Detect which cell encompasses the target text, then output its [X, Y] center coordinate. 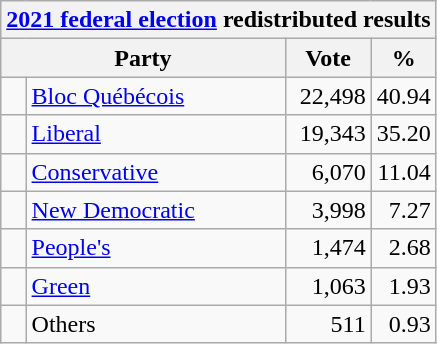
35.20 [404, 134]
40.94 [404, 96]
Green [156, 286]
22,498 [328, 96]
11.04 [404, 172]
2021 federal election redistributed results [218, 20]
1.93 [404, 286]
19,343 [328, 134]
511 [328, 324]
Conservative [156, 172]
Party [143, 58]
People's [156, 248]
1,063 [328, 286]
Liberal [156, 134]
0.93 [404, 324]
Bloc Québécois [156, 96]
1,474 [328, 248]
New Democratic [156, 210]
6,070 [328, 172]
2.68 [404, 248]
7.27 [404, 210]
3,998 [328, 210]
Others [156, 324]
% [404, 58]
Vote [328, 58]
